For the text-containing cell, return its midpoint in [X, Y] coordinate format. 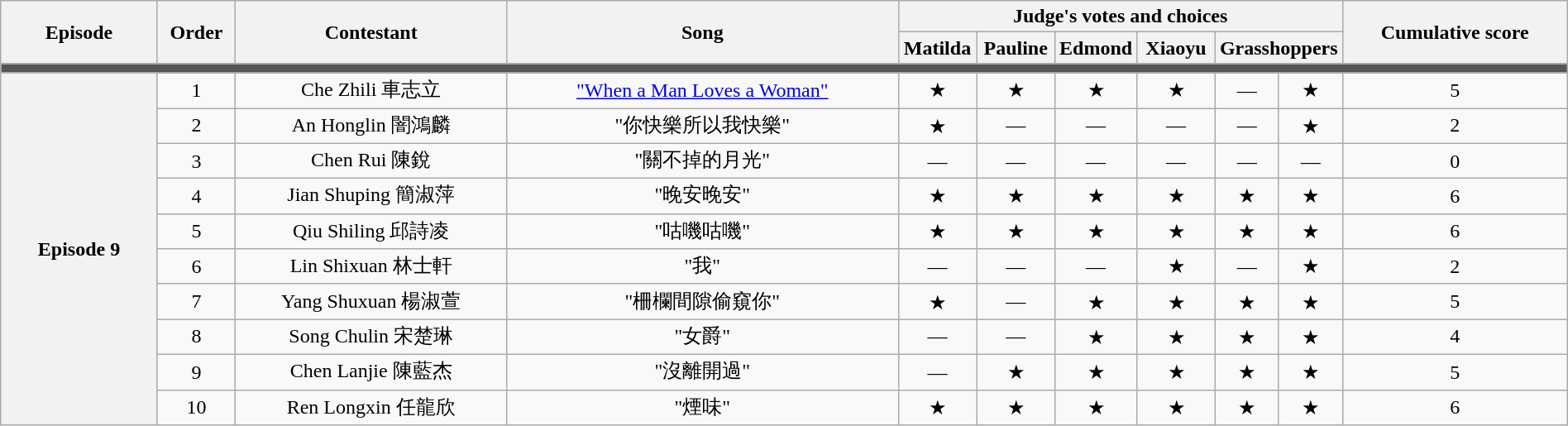
Che Zhili 車志立 [371, 91]
Matilda [938, 48]
"晚安晚安" [702, 197]
Cumulative score [1455, 32]
0 [1455, 160]
Contestant [371, 32]
Edmond [1097, 48]
Grasshoppers [1279, 48]
Order [197, 32]
Qiu Shiling 邱詩凌 [371, 232]
Chen Lanjie 陳藍杰 [371, 372]
Judge's votes and choices [1120, 17]
9 [197, 372]
"煙味" [702, 407]
Chen Rui 陳銳 [371, 160]
"我" [702, 266]
3 [197, 160]
Pauline [1016, 48]
"關不掉的月光" [702, 160]
Xiaoyu [1176, 48]
Episode [79, 32]
Yang Shuxuan 楊淑萱 [371, 301]
Song Chulin 宋楚琳 [371, 337]
"你快樂所以我快樂" [702, 126]
Ren Longxin 任龍欣 [371, 407]
"柵欄間隙偷窺你" [702, 301]
Episode 9 [79, 249]
Song [702, 32]
Jian Shuping 簡淑萍 [371, 197]
1 [197, 91]
"沒離開過" [702, 372]
10 [197, 407]
"When a Man Loves a Woman" [702, 91]
An Honglin 闇鴻麟 [371, 126]
7 [197, 301]
8 [197, 337]
"女爵" [702, 337]
Lin Shixuan 林士軒 [371, 266]
"咕嘰咕嘰" [702, 232]
